Identify which cell holds the provided text, then report its [x, y] central coordinate. 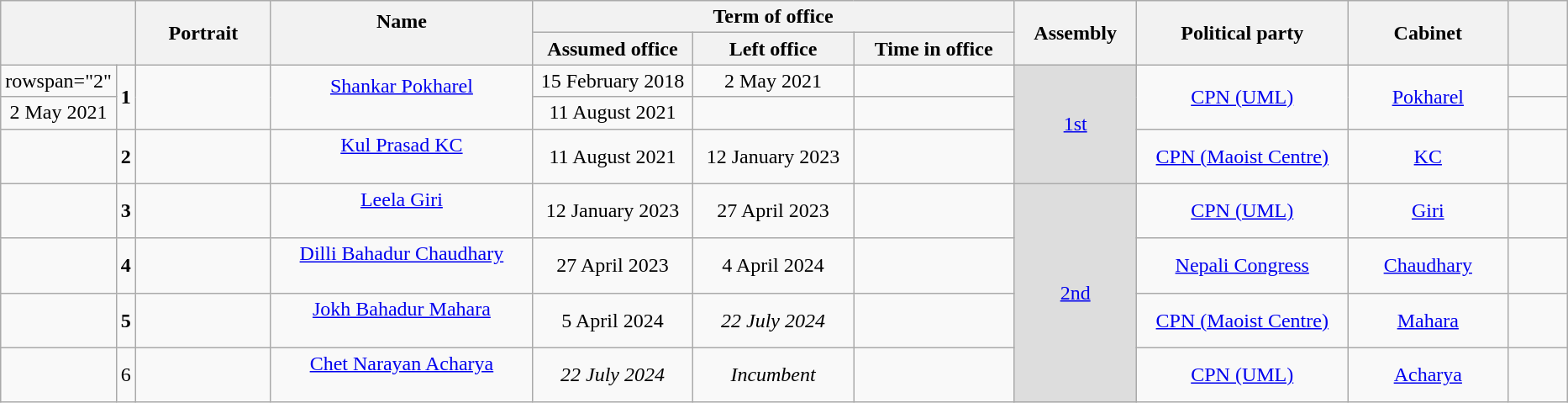
Portrait [203, 33]
Assumed office [612, 49]
3 [126, 210]
Leela Giri [402, 210]
rowspan="2" [59, 81]
Giri [1429, 210]
Incumbent [773, 375]
2nd [1076, 293]
4 [126, 266]
Term of office [773, 17]
Chet Narayan Acharya [402, 375]
Dilli Bahadur Chaudhary [402, 266]
Kul Prasad KC [402, 156]
Left office [773, 49]
6 [126, 375]
Political party [1242, 33]
Jokh Bahadur Mahara [402, 320]
Chaudhary [1429, 266]
1st [1076, 125]
Nepali Congress [1242, 266]
Time in office [934, 49]
Assembly [1076, 33]
1 [126, 97]
Mahara [1429, 320]
4 April 2024 [773, 266]
Cabinet [1429, 33]
Name [402, 33]
KC [1429, 156]
5 [126, 320]
15 February 2018 [612, 81]
2 [126, 156]
Shankar Pokharel [402, 97]
Pokharel [1429, 97]
5 April 2024 [612, 320]
Acharya [1429, 375]
